Extract the (x, y) coordinate from the center of the cell holding the provided text.  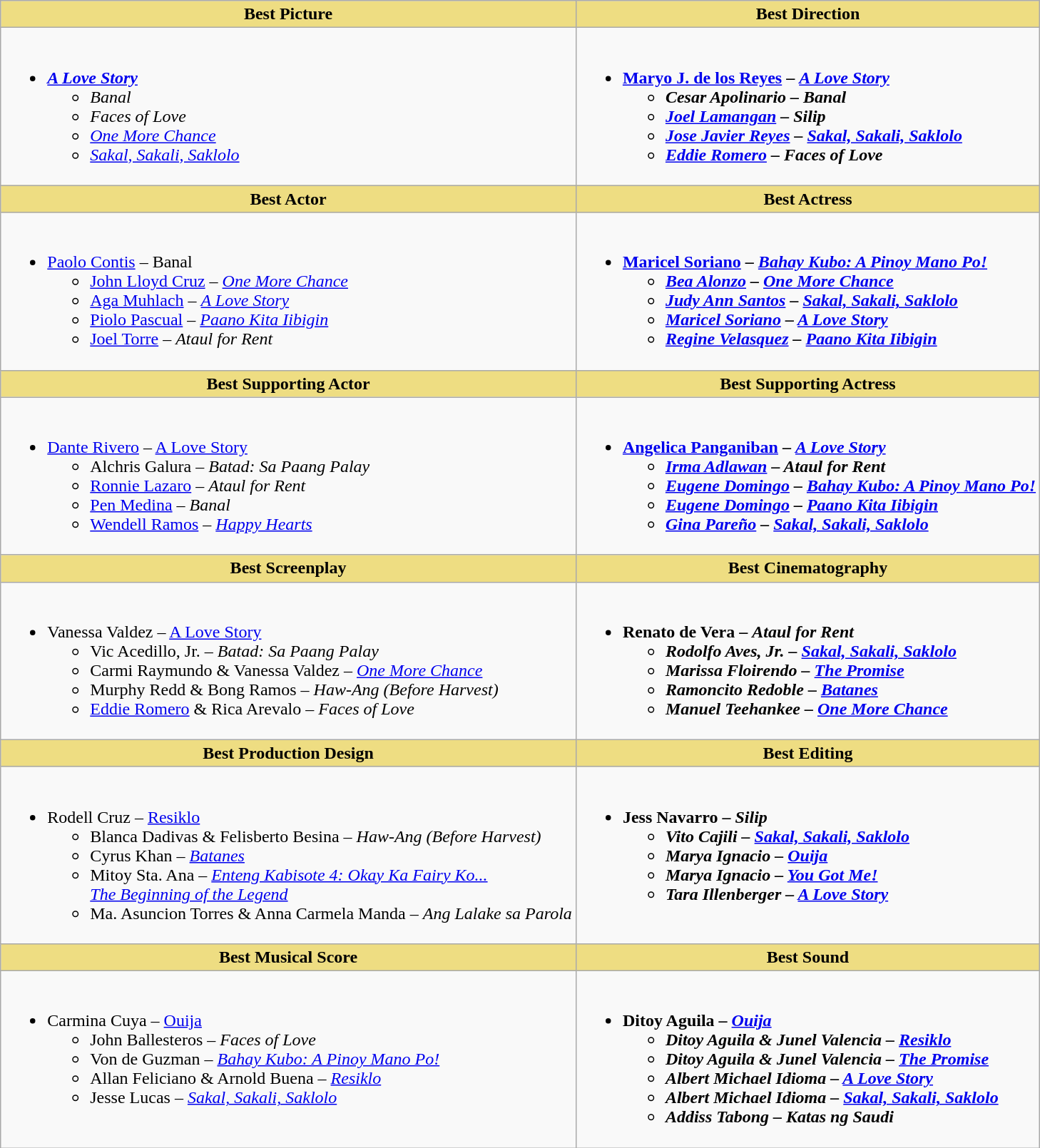
Best Direction (807, 14)
Best Musical Score (288, 957)
Best Sound (807, 957)
Best Supporting Actor (288, 384)
Best Editing (807, 753)
Best Production Design (288, 753)
Dante Rivero – A Love StoryAlchris Galura – Batad: Sa Paang PalayRonnie Lazaro – Ataul for RentPen Medina – BanalWendell Ramos – Happy Hearts (288, 476)
Best Actress (807, 199)
A Love StoryBanalFaces of LoveOne More ChanceSakal, Sakali, Saklolo (288, 107)
Best Supporting Actress (807, 384)
Jess Navarro – SilipVito Cajili – Sakal, Sakali, SakloloMarya Ignacio – OuijaMarya Ignacio – You Got Me!Tara Illenberger – A Love Story (807, 855)
Paolo Contis – BanalJohn Lloyd Cruz – One More ChanceAga Muhlach – A Love StoryPiolo Pascual – Paano Kita IibiginJoel Torre – Ataul for Rent (288, 291)
Best Cinematography (807, 568)
Best Actor (288, 199)
Best Screenplay (288, 568)
Best Picture (288, 14)
